Find where the given text appears and provide that cell's center as [X, Y] coordinate. 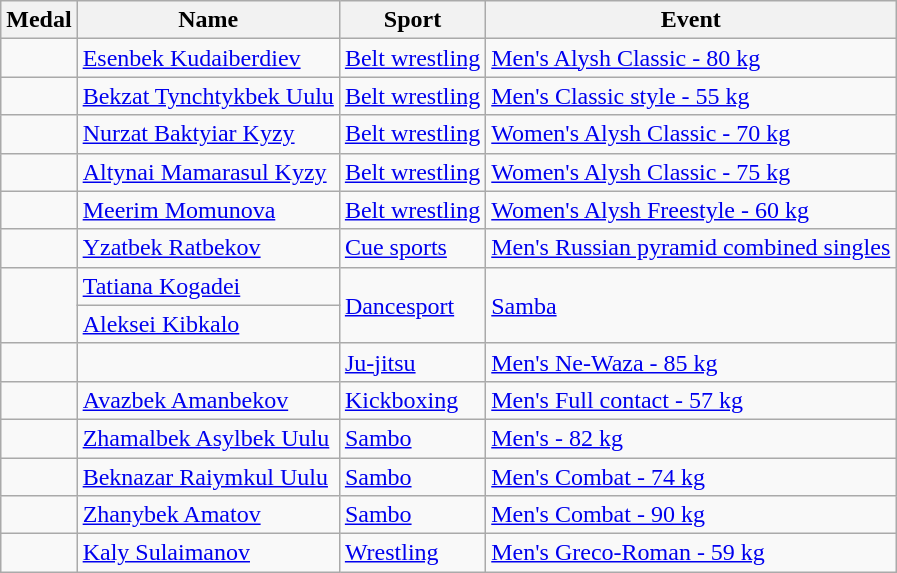
Tatiana Kogadei [208, 286]
Men's Combat - 90 kg [691, 515]
Kickboxing [412, 400]
Men's Ne-Waza - 85 kg [691, 362]
Aleksei Kibkalo [208, 324]
Bekzat Tynchtykbek Uulu [208, 96]
Men's Classic style - 55 kg [691, 96]
Men's - 82 kg [691, 438]
Medal [39, 20]
Men's Combat - 74 kg [691, 477]
Women's Alysh Freestyle - 60 kg [691, 210]
Wrestling [412, 553]
Meerim Momunova [208, 210]
Nurzat Baktyiar Kyzy [208, 134]
Beknazar Raiymkul Uulu [208, 477]
Men's Full contact - 57 kg [691, 400]
Men's Russian pyramid combined singles [691, 248]
Samba [691, 305]
Kaly Sulaimanov [208, 553]
Women's Alysh Classic - 75 kg [691, 172]
Women's Alysh Classic - 70 kg [691, 134]
Altynai Mamarasul Kyzy [208, 172]
Men's Greco-Roman - 59 kg [691, 553]
Ju-jitsu [412, 362]
Avazbek Amanbekov [208, 400]
Sport [412, 20]
Men's Alysh Classic - 80 kg [691, 58]
Zhamalbek Asylbek Uulu [208, 438]
Esenbek Kudaiberdiev [208, 58]
Yzatbek Ratbekov [208, 248]
Name [208, 20]
Dancesport [412, 305]
Event [691, 20]
Zhanybek Amatov [208, 515]
Cue sports [412, 248]
